Return (x, y) of the center of cell containing provided text 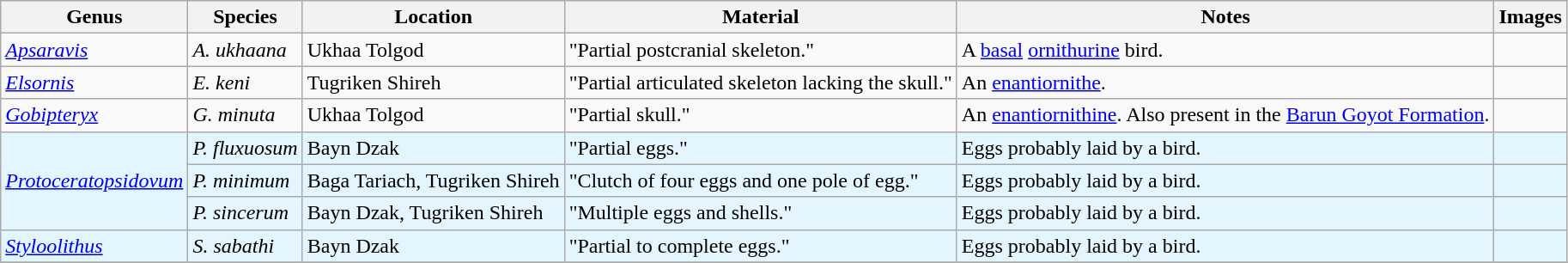
"Partial postcranial skeleton." (761, 50)
An enantiornithine. Also present in the Barun Goyot Formation. (1225, 115)
Elsornis (94, 83)
P. minimum (246, 180)
P. fluxuosum (246, 148)
Apsaravis (94, 50)
"Partial to complete eggs." (761, 246)
Species (246, 17)
Styloolithus (94, 246)
Protoceratopsidovum (94, 180)
A basal ornithurine bird. (1225, 50)
An enantiornithe. (1225, 83)
Tugriken Shireh (433, 83)
Gobipteryx (94, 115)
P. sincerum (246, 213)
G. minuta (246, 115)
"Partial skull." (761, 115)
Bayn Dzak, Tugriken Shireh (433, 213)
Images (1530, 17)
S. sabathi (246, 246)
Location (433, 17)
Baga Tariach, Tugriken Shireh (433, 180)
"Clutch of four eggs and one pole of egg." (761, 180)
Material (761, 17)
Genus (94, 17)
"Partial eggs." (761, 148)
"Multiple eggs and shells." (761, 213)
Notes (1225, 17)
"Partial articulated skeleton lacking the skull." (761, 83)
E. keni (246, 83)
A. ukhaana (246, 50)
